Provide the (x, y) coordinate of the cell's center where the given text is located.  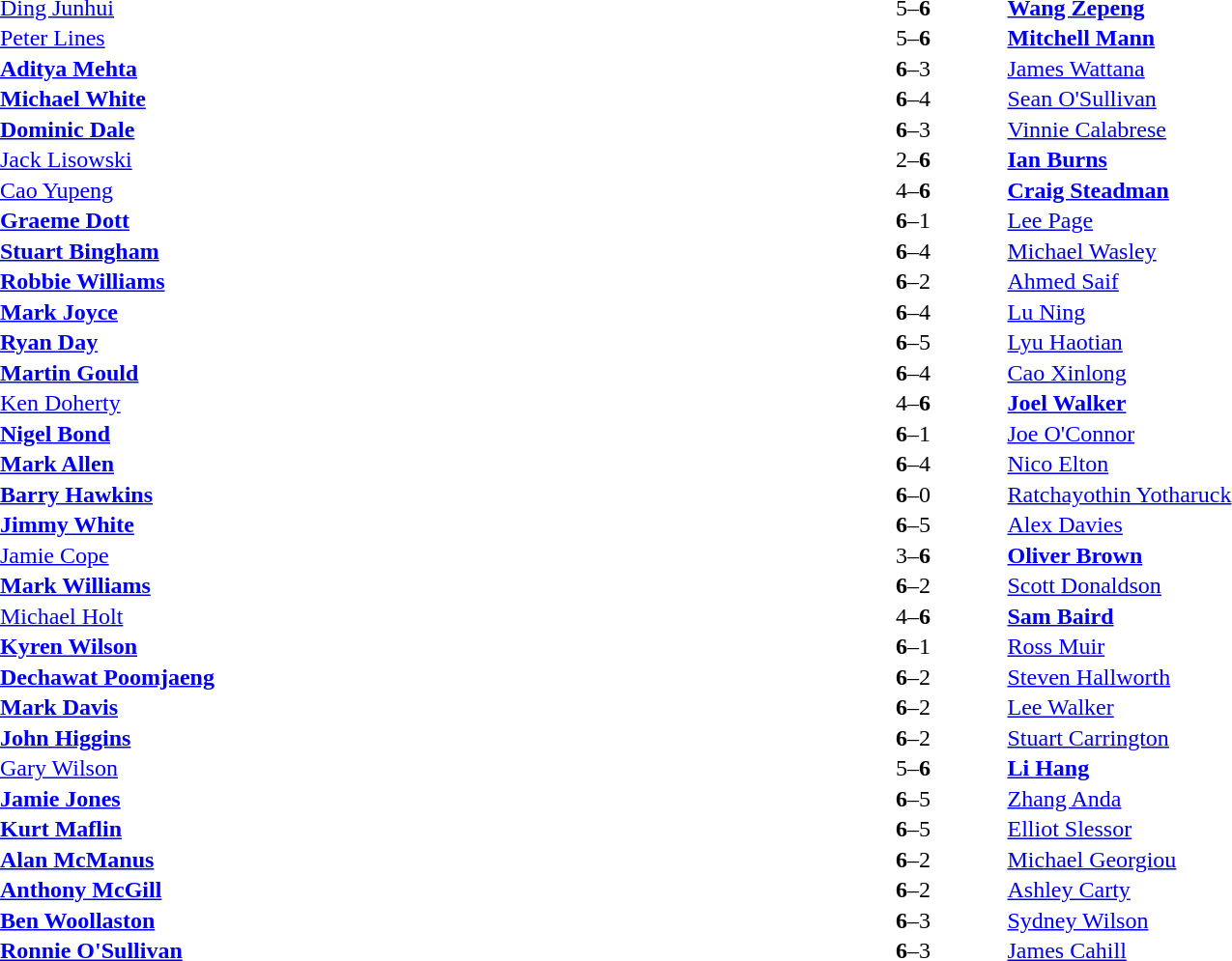
6–0 (912, 495)
2–6 (912, 159)
3–6 (912, 555)
